Locate the cell with the specified text and output its [x, y] center coordinate. 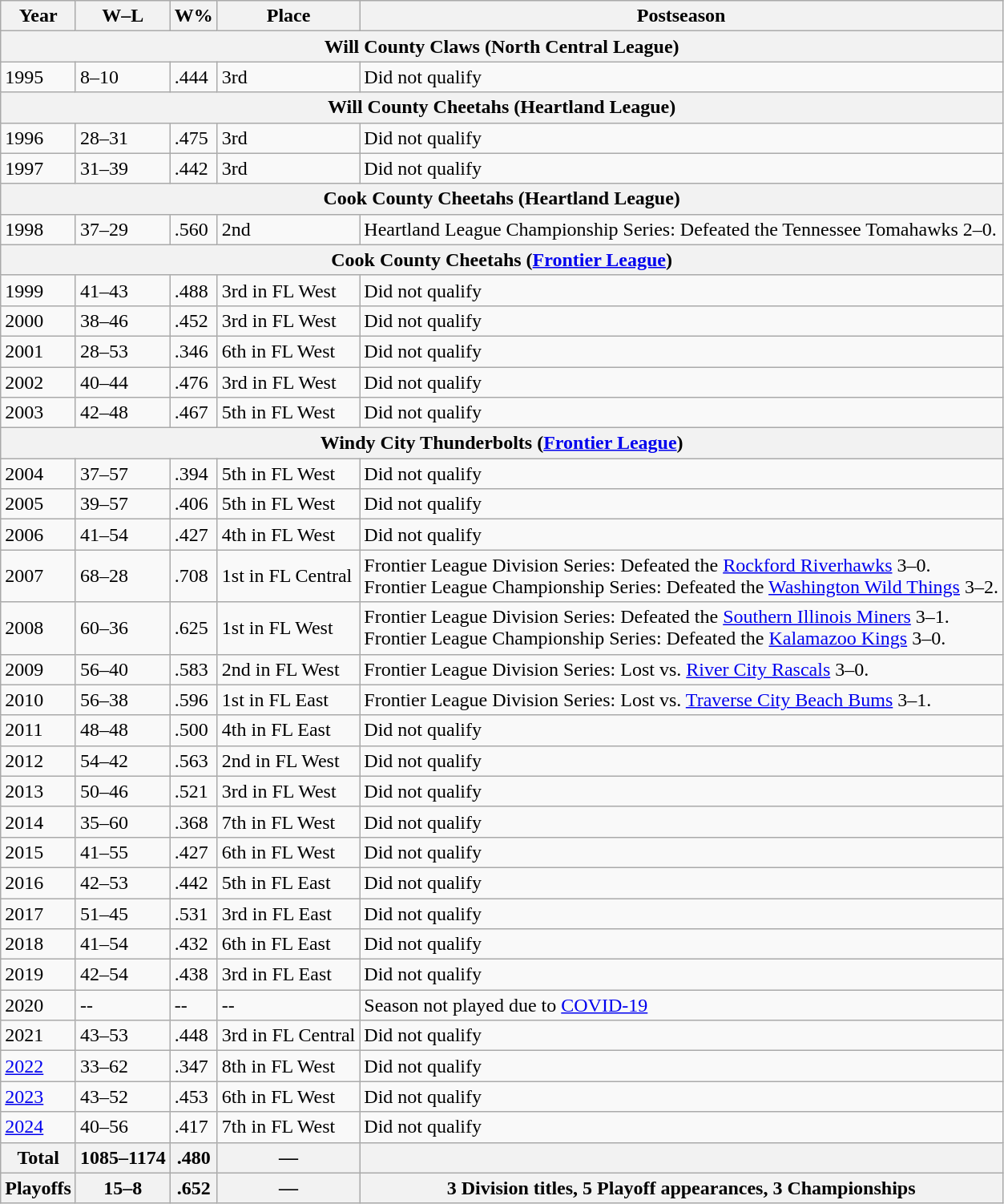
43–53 [123, 1036]
2024 [38, 1127]
28–53 [123, 351]
2001 [38, 351]
.560 [194, 229]
39–57 [123, 504]
.347 [194, 1066]
.368 [194, 822]
37–29 [123, 229]
W–L [123, 16]
3 Division titles, 5 Playoff appearances, 3 Championships [681, 1188]
Windy City Thunderbolts (Frontier League) [502, 443]
2023 [38, 1097]
.346 [194, 351]
2012 [38, 761]
.476 [194, 382]
Total [38, 1158]
1st in FL West [288, 628]
1998 [38, 229]
2004 [38, 474]
2008 [38, 628]
.480 [194, 1158]
1996 [38, 138]
2022 [38, 1066]
Year [38, 16]
2010 [38, 700]
4th in FL West [288, 535]
.417 [194, 1127]
.583 [194, 669]
.394 [194, 474]
Playoffs [38, 1188]
56–38 [123, 700]
Frontier League Division Series: Defeated the Southern Illinois Miners 3–1.Frontier League Championship Series: Defeated the Kalamazoo Kings 3–0. [681, 628]
42–54 [123, 975]
43–52 [123, 1097]
Heartland League Championship Series: Defeated the Tennessee Tomahawks 2–0. [681, 229]
1085–1174 [123, 1158]
.475 [194, 138]
1999 [38, 290]
1995 [38, 77]
42–48 [123, 413]
.467 [194, 413]
2018 [38, 944]
.438 [194, 975]
.432 [194, 944]
54–42 [123, 761]
.596 [194, 700]
.448 [194, 1036]
.708 [194, 576]
.563 [194, 761]
.531 [194, 913]
6th in FL East [288, 944]
51–45 [123, 913]
42–53 [123, 883]
2017 [38, 913]
8–10 [123, 77]
48–48 [123, 730]
2015 [38, 852]
1st in FL East [288, 700]
37–57 [123, 474]
38–46 [123, 321]
8th in FL West [288, 1066]
31–39 [123, 168]
Frontier League Division Series: Lost vs. Traverse City Beach Bums 3–1. [681, 700]
.452 [194, 321]
Place [288, 16]
.453 [194, 1097]
1997 [38, 168]
Frontier League Division Series: Lost vs. River City Rascals 3–0. [681, 669]
Season not played due to COVID-19 [681, 1005]
2013 [38, 791]
2009 [38, 669]
.406 [194, 504]
.625 [194, 628]
28–31 [123, 138]
2021 [38, 1036]
2002 [38, 382]
W% [194, 16]
2011 [38, 730]
4th in FL East [288, 730]
.488 [194, 290]
.444 [194, 77]
60–36 [123, 628]
2019 [38, 975]
2nd [288, 229]
2007 [38, 576]
15–8 [123, 1188]
3rd in FL Central [288, 1036]
Will County Cheetahs (Heartland League) [502, 107]
Cook County Cheetahs (Frontier League) [502, 260]
2014 [38, 822]
Cook County Cheetahs (Heartland League) [502, 199]
2006 [38, 535]
Postseason [681, 16]
1st in FL Central [288, 576]
50–46 [123, 791]
.652 [194, 1188]
2016 [38, 883]
2000 [38, 321]
2005 [38, 504]
33–62 [123, 1066]
68–28 [123, 576]
2003 [38, 413]
Will County Claws (North Central League) [502, 46]
35–60 [123, 822]
56–40 [123, 669]
41–55 [123, 852]
40–56 [123, 1127]
40–44 [123, 382]
Frontier League Division Series: Defeated the Rockford Riverhawks 3–0.Frontier League Championship Series: Defeated the Washington Wild Things 3–2. [681, 576]
5th in FL East [288, 883]
2020 [38, 1005]
41–43 [123, 290]
.500 [194, 730]
.521 [194, 791]
